Scan for the cell matching the given text and deliver its [x, y] coordinate at center. 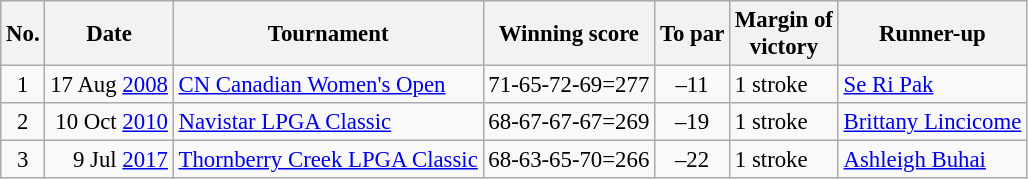
–11 [692, 85]
Margin ofvictory [784, 34]
9 Jul 2017 [109, 160]
1 [23, 85]
No. [23, 34]
Brittany Lincicome [932, 122]
Date [109, 34]
10 Oct 2010 [109, 122]
Thornberry Creek LPGA Classic [328, 160]
–19 [692, 122]
Winning score [569, 34]
Runner-up [932, 34]
3 [23, 160]
Navistar LPGA Classic [328, 122]
To par [692, 34]
68-63-65-70=266 [569, 160]
2 [23, 122]
17 Aug 2008 [109, 85]
68-67-67-67=269 [569, 122]
–22 [692, 160]
71-65-72-69=277 [569, 85]
Ashleigh Buhai [932, 160]
CN Canadian Women's Open [328, 85]
Tournament [328, 34]
Se Ri Pak [932, 85]
